Return [x, y] of the center of cell containing provided text 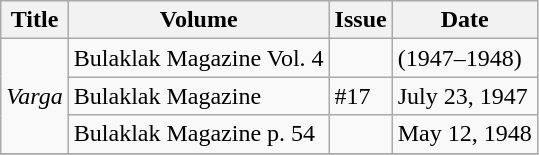
#17 [360, 96]
Bulaklak Magazine p. 54 [198, 134]
Volume [198, 20]
May 12, 1948 [464, 134]
Title [35, 20]
Date [464, 20]
Bulaklak Magazine [198, 96]
(1947–1948) [464, 58]
July 23, 1947 [464, 96]
Varga [35, 96]
Bulaklak Magazine Vol. 4 [198, 58]
Issue [360, 20]
